Provide the [x, y] coordinate of the cell's center where the given text is located.  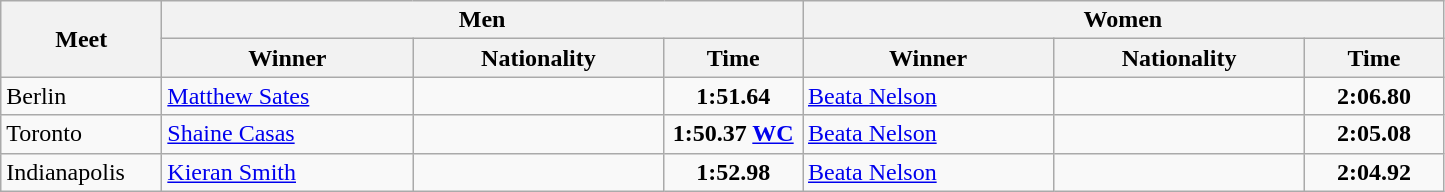
Kieran Smith [288, 172]
1:52.98 [734, 172]
1:51.64 [734, 96]
2:05.08 [1374, 134]
Meet [82, 39]
Indianapolis [82, 172]
1:50.37 WC [734, 134]
Men [482, 20]
Shaine Casas [288, 134]
Women [1122, 20]
Berlin [82, 96]
Matthew Sates [288, 96]
Toronto [82, 134]
2:04.92 [1374, 172]
2:06.80 [1374, 96]
